Provide the (X, Y) coordinate of the cell's center where the given text is located.  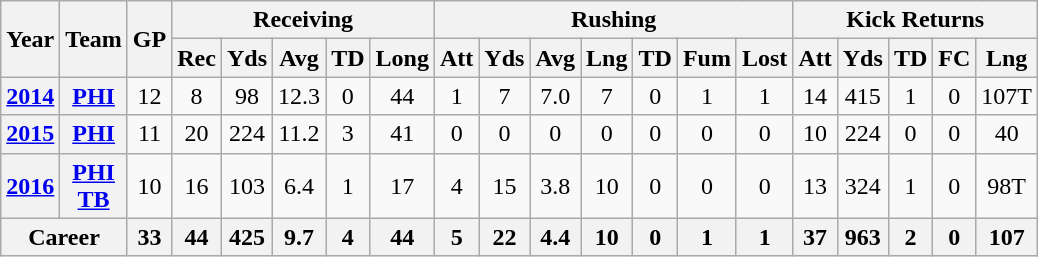
3 (348, 134)
Team (94, 39)
8 (197, 96)
FC (954, 58)
Rushing (613, 20)
Lost (764, 58)
98 (246, 96)
15 (504, 186)
41 (402, 134)
2 (910, 237)
6.4 (300, 186)
16 (197, 186)
107T (1007, 96)
2016 (30, 186)
2014 (30, 96)
12 (149, 96)
Receiving (304, 20)
9.7 (300, 237)
Year (30, 39)
Rec (197, 58)
963 (862, 237)
GP (149, 39)
11 (149, 134)
12.3 (300, 96)
98T (1007, 186)
Long (402, 58)
Career (64, 237)
Kick Returns (916, 20)
11.2 (300, 134)
2015 (30, 134)
324 (862, 186)
40 (1007, 134)
14 (815, 96)
PHITB (94, 186)
37 (815, 237)
415 (862, 96)
3.8 (556, 186)
4.4 (556, 237)
5 (456, 237)
7.0 (556, 96)
20 (197, 134)
33 (149, 237)
107 (1007, 237)
425 (246, 237)
17 (402, 186)
103 (246, 186)
13 (815, 186)
22 (504, 237)
Fum (706, 58)
